Locate the cell with the specified text and output its [X, Y] center coordinate. 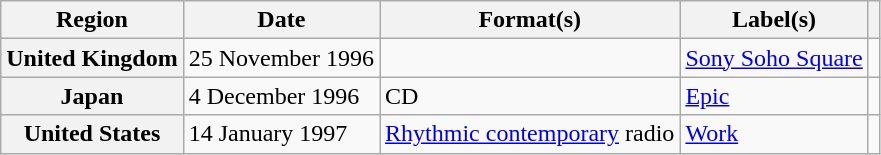
Sony Soho Square [774, 58]
Format(s) [530, 20]
25 November 1996 [281, 58]
4 December 1996 [281, 96]
Region [92, 20]
Date [281, 20]
Epic [774, 96]
CD [530, 96]
14 January 1997 [281, 134]
Label(s) [774, 20]
United Kingdom [92, 58]
Work [774, 134]
Rhythmic contemporary radio [530, 134]
Japan [92, 96]
United States [92, 134]
